Provide the [X, Y] coordinate of the cell's center where the given text is located.  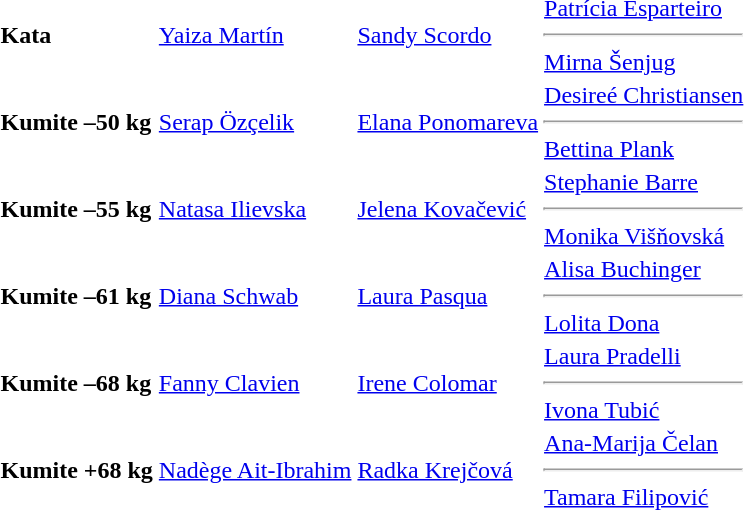
Fanny Clavien [255, 383]
Serap Özçelik [255, 122]
Jelena Kovačević [448, 209]
Elana Ponomareva [448, 122]
Irene Colomar [448, 383]
Laura Pasqua [448, 296]
Natasa Ilievska [255, 209]
Diana Schwab [255, 296]
